For the text-containing cell, return its midpoint in (X, Y) coordinate format. 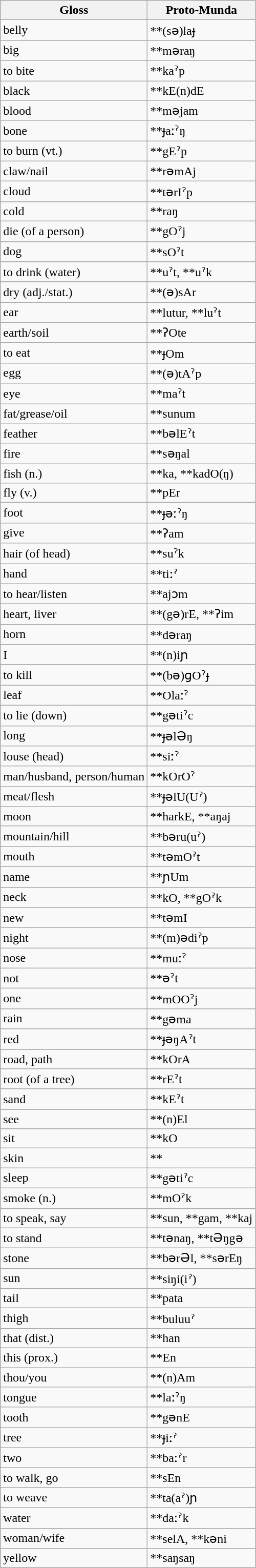
**(sə)laɟ (202, 30)
**pEr (202, 493)
to weave (74, 1498)
sit (74, 1139)
to speak, say (74, 1218)
**gənE (202, 1417)
to walk, go (74, 1478)
**sunum (202, 414)
eye (74, 394)
egg (74, 373)
foot (74, 513)
**uˀt, **uˀk (202, 272)
smoke (n.) (74, 1198)
**pata (202, 1298)
claw/nail (74, 171)
**kE(n)dE (202, 91)
skin (74, 1158)
**Olaːˀ (202, 695)
**gəma (202, 1019)
name (74, 877)
**saŋsaŋ (202, 1558)
hair (of head) (74, 553)
big (74, 50)
heart, liver (74, 614)
**ɟəːˀŋ (202, 513)
**kOrOˀ (202, 776)
**rEˀt (202, 1079)
blood (74, 111)
**tiːˀ (202, 574)
feather (74, 434)
**siŋi(iˀ) (202, 1278)
to kill (74, 675)
nose (74, 958)
**han (202, 1338)
**raŋ (202, 211)
die (of a person) (74, 231)
root (of a tree) (74, 1079)
meat/flesh (74, 797)
**sEn (202, 1478)
bone (74, 131)
**kOrA (202, 1059)
Gloss (74, 10)
rain (74, 1019)
tail (74, 1298)
louse (head) (74, 756)
**ta(aˀ)ɲ (202, 1498)
**bəru(uˀ) (202, 836)
**məraŋ (202, 50)
I (74, 655)
sleep (74, 1178)
sand (74, 1099)
horn (74, 634)
**ɟaːˀŋ (202, 131)
**harkE, **aŋaj (202, 816)
thigh (74, 1318)
**ʔOte (202, 333)
**En (202, 1357)
tooth (74, 1417)
**təmI (202, 918)
**(ə)tAˀp (202, 373)
new (74, 918)
moon (74, 816)
dog (74, 252)
black (74, 91)
**(bə)ɡOˀɟ (202, 675)
**məjam (202, 111)
neck (74, 897)
to lie (down) (74, 715)
thou/you (74, 1377)
**sOˀt (202, 252)
**dəraŋ (202, 634)
Proto-Munda (202, 10)
**laːˀŋ (202, 1397)
** (202, 1158)
belly (74, 30)
**bəlEˀt (202, 434)
**kEˀt (202, 1099)
**ɟəlU(Uˀ) (202, 797)
**selA, **kəni (202, 1538)
earth/soil (74, 333)
to burn (vt.) (74, 151)
**muːˀ (202, 958)
**rəmAj (202, 171)
not (74, 978)
**kaˀp (202, 71)
**daːˀk (202, 1518)
mountain/hill (74, 836)
**bərƏl, **sərEŋ (202, 1258)
**sun, **gam, **kaj (202, 1218)
**ɟiːˀ (202, 1438)
**mOˀk (202, 1198)
**maˀt (202, 394)
mouth (74, 857)
**(ə)sAr (202, 292)
**gEˀp (202, 151)
see (74, 1119)
to bite (74, 71)
tongue (74, 1397)
woman/wife (74, 1538)
**(gə)rE, **ʔim (202, 614)
fish (n.) (74, 473)
**ɟOm (202, 353)
**buluuˀ (202, 1318)
dry (adj./stat.) (74, 292)
**(m)ədiˀp (202, 938)
**ʔam (202, 533)
this (prox.) (74, 1357)
red (74, 1039)
**(n)Am (202, 1377)
**əˀt (202, 978)
**ɲUm (202, 877)
to hear/listen (74, 594)
**siːˀ (202, 756)
that (dist.) (74, 1338)
long (74, 736)
two (74, 1458)
**tənaŋ, **tƏŋgə (202, 1238)
**(n)iɲ (202, 655)
**mOOˀj (202, 999)
**baːˀr (202, 1458)
cloud (74, 192)
give (74, 533)
yellow (74, 1558)
fat/grease/oil (74, 414)
tree (74, 1438)
**ɟəŋAˀt (202, 1039)
**gOˀj (202, 231)
**ka, **kadO(ŋ) (202, 473)
**kO (202, 1139)
**(n)El (202, 1119)
stone (74, 1258)
to stand (74, 1238)
**suˀk (202, 553)
road, path (74, 1059)
**lutur, **luˀt (202, 313)
night (74, 938)
ear (74, 313)
leaf (74, 695)
cold (74, 211)
to eat (74, 353)
water (74, 1518)
**ɟəlƏŋ (202, 736)
fire (74, 453)
to drink (water) (74, 272)
**təmOˀt (202, 857)
one (74, 999)
man/husband, person/human (74, 776)
fly (v.) (74, 493)
**tərIˀp (202, 192)
hand (74, 574)
sun (74, 1278)
**ajɔm (202, 594)
**kO, **gOˀk (202, 897)
**səŋal (202, 453)
